Provide the (x, y) coordinate of the cell's center where the given text is located.  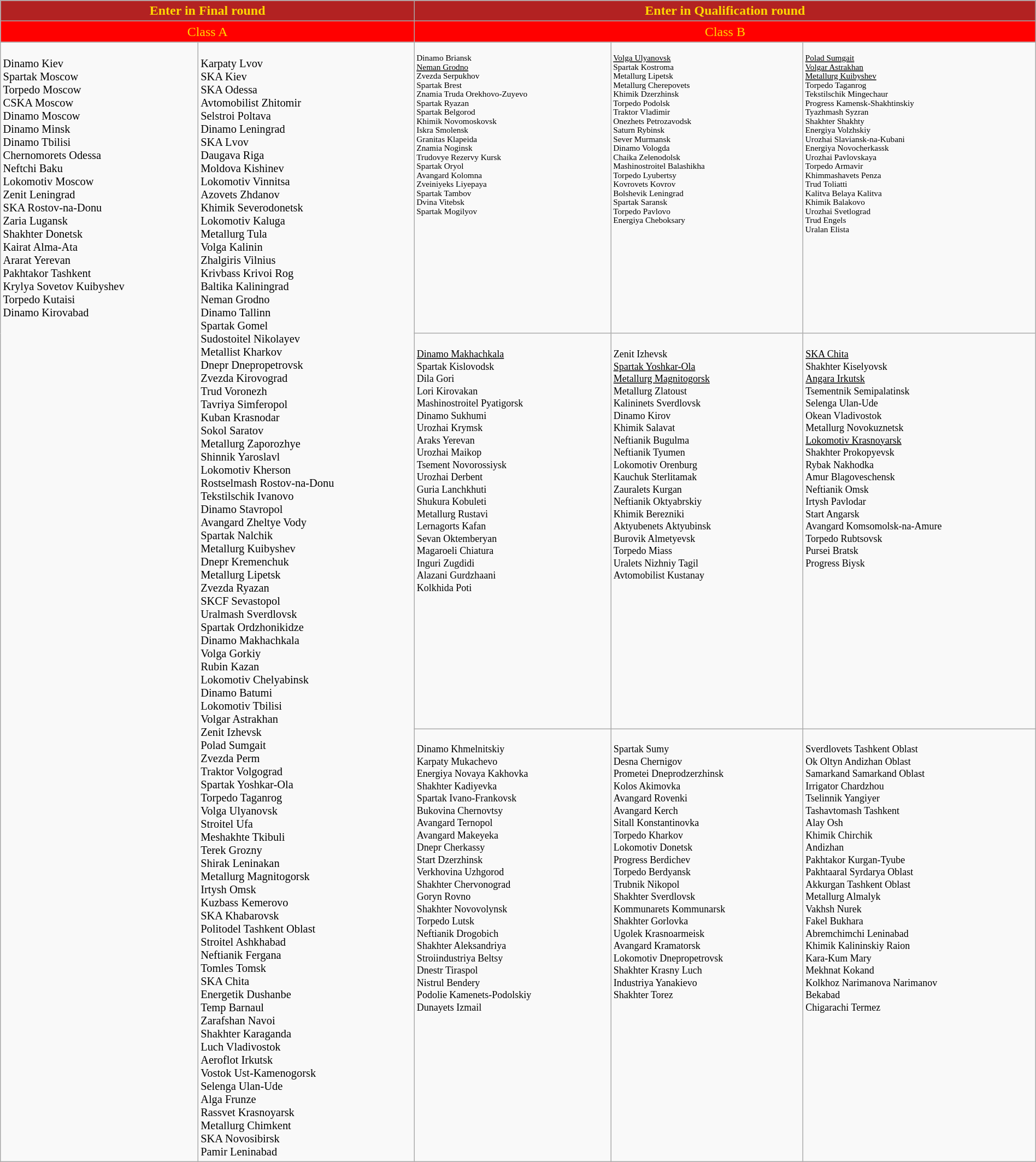
Class A (208, 32)
Enter in Qualification round (726, 11)
Enter in Final round (208, 11)
Class B (726, 32)
